From the cell containing the given text, extract its center point as [X, Y] coordinate. 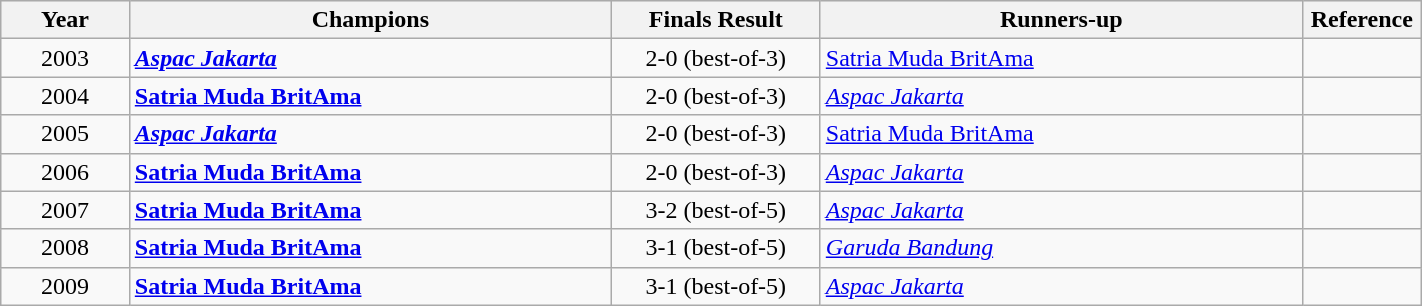
2005 [66, 134]
Reference [1362, 20]
2003 [66, 58]
Champions [370, 20]
2004 [66, 96]
Runners-up [1061, 20]
2008 [66, 248]
Garuda Bandung [1061, 248]
2007 [66, 210]
3-2 (best-of-5) [716, 210]
2009 [66, 286]
Year [66, 20]
2006 [66, 172]
Finals Result [716, 20]
